Output the [X, Y] coordinate of the center of the cell containing the given text.  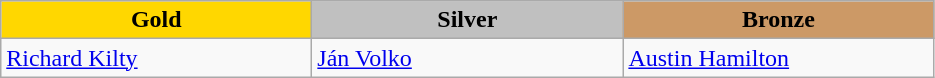
Richard Kilty [156, 58]
Silver [468, 20]
Bronze [778, 20]
Ján Volko [468, 58]
Gold [156, 20]
Austin Hamilton [778, 58]
